For the text-containing cell, return its midpoint in (x, y) coordinate format. 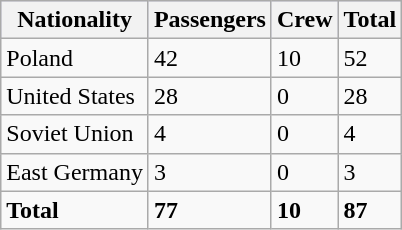
52 (370, 58)
Poland (75, 58)
Soviet Union (75, 134)
Nationality (75, 20)
87 (370, 210)
42 (210, 58)
Passengers (210, 20)
Crew (304, 20)
United States (75, 96)
77 (210, 210)
East Germany (75, 172)
